Output the [x, y] coordinate of the center of the cell containing the given text.  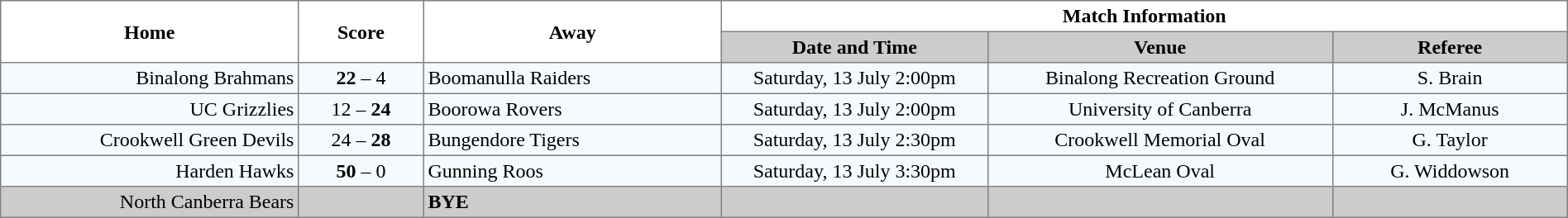
Bungendore Tigers [572, 140]
Boorowa Rovers [572, 109]
McLean Oval [1159, 171]
Harden Hawks [150, 171]
Home [150, 31]
Date and Time [854, 47]
BYE [572, 202]
Venue [1159, 47]
Crookwell Memorial Oval [1159, 140]
Referee [1450, 47]
UC Grizzlies [150, 109]
Boomanulla Raiders [572, 78]
Binalong Recreation Ground [1159, 78]
G. Taylor [1450, 140]
Saturday, 13 July 3:30pm [854, 171]
Away [572, 31]
G. Widdowson [1450, 171]
North Canberra Bears [150, 202]
Score [361, 31]
24 – 28 [361, 140]
50 – 0 [361, 171]
Saturday, 13 July 2:30pm [854, 140]
Gunning Roos [572, 171]
Match Information [1145, 17]
J. McManus [1450, 109]
S. Brain [1450, 78]
Crookwell Green Devils [150, 140]
University of Canberra [1159, 109]
Binalong Brahmans [150, 78]
22 – 4 [361, 78]
12 – 24 [361, 109]
